Identify which cell holds the provided text, then report its (X, Y) central coordinate. 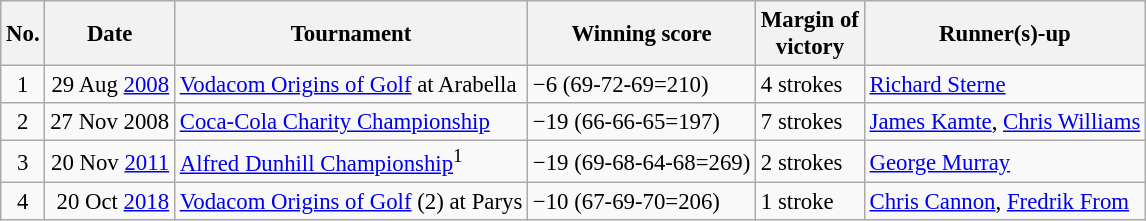
Chris Cannon, Fredrik From (1004, 202)
Winning score (642, 34)
Vodacom Origins of Golf at Arabella (350, 85)
29 Aug 2008 (110, 85)
4 (23, 202)
Richard Sterne (1004, 85)
7 strokes (810, 122)
Vodacom Origins of Golf (2) at Parys (350, 202)
2 strokes (810, 162)
4 strokes (810, 85)
1 stroke (810, 202)
Runner(s)-up (1004, 34)
3 (23, 162)
Tournament (350, 34)
Coca-Cola Charity Championship (350, 122)
−19 (66-66-65=197) (642, 122)
James Kamte, Chris Williams (1004, 122)
27 Nov 2008 (110, 122)
−6 (69-72-69=210) (642, 85)
20 Nov 2011 (110, 162)
George Murray (1004, 162)
Margin ofvictory (810, 34)
1 (23, 85)
Date (110, 34)
2 (23, 122)
−19 (69-68-64-68=269) (642, 162)
−10 (67-69-70=206) (642, 202)
No. (23, 34)
20 Oct 2018 (110, 202)
Alfred Dunhill Championship1 (350, 162)
